Capture the cell that displays the provided text and extract its [x, y] central coordinate. 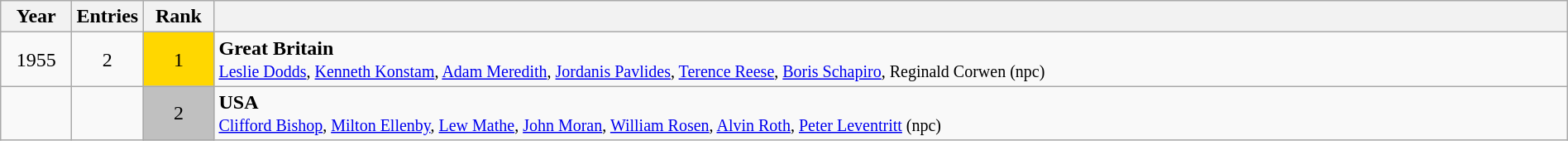
Great BritainLeslie Dodds, Kenneth Konstam, Adam Meredith, Jordanis Pavlides, Terence Reese, Boris Schapiro, Reginald Corwen (npc) [891, 60]
Entries [108, 17]
USAClifford Bishop, Milton Ellenby, Lew Mathe, John Moran, William Rosen, Alvin Roth, Peter Leventritt (npc) [891, 113]
1955 [36, 60]
1 [179, 60]
Year [36, 17]
Rank [179, 17]
